Provide the [x, y] coordinate of the cell's center where the given text is located.  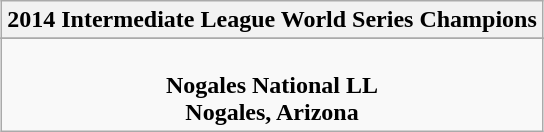
2014 Intermediate League World Series Champions [272, 20]
Nogales National LLNogales, Arizona [272, 85]
